Find where the given text appears and provide that cell's center as [X, Y] coordinate. 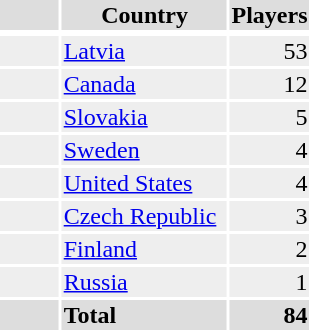
3 [270, 216]
Canada [144, 84]
Russia [144, 282]
Sweden [144, 150]
1 [270, 282]
Players [270, 15]
Latvia [144, 51]
Finland [144, 249]
United States [144, 183]
84 [270, 315]
Total [144, 315]
5 [270, 117]
2 [270, 249]
Slovakia [144, 117]
Country [144, 15]
53 [270, 51]
Czech Republic [144, 216]
12 [270, 84]
